Find where the given text appears and provide that cell's center as (X, Y) coordinate. 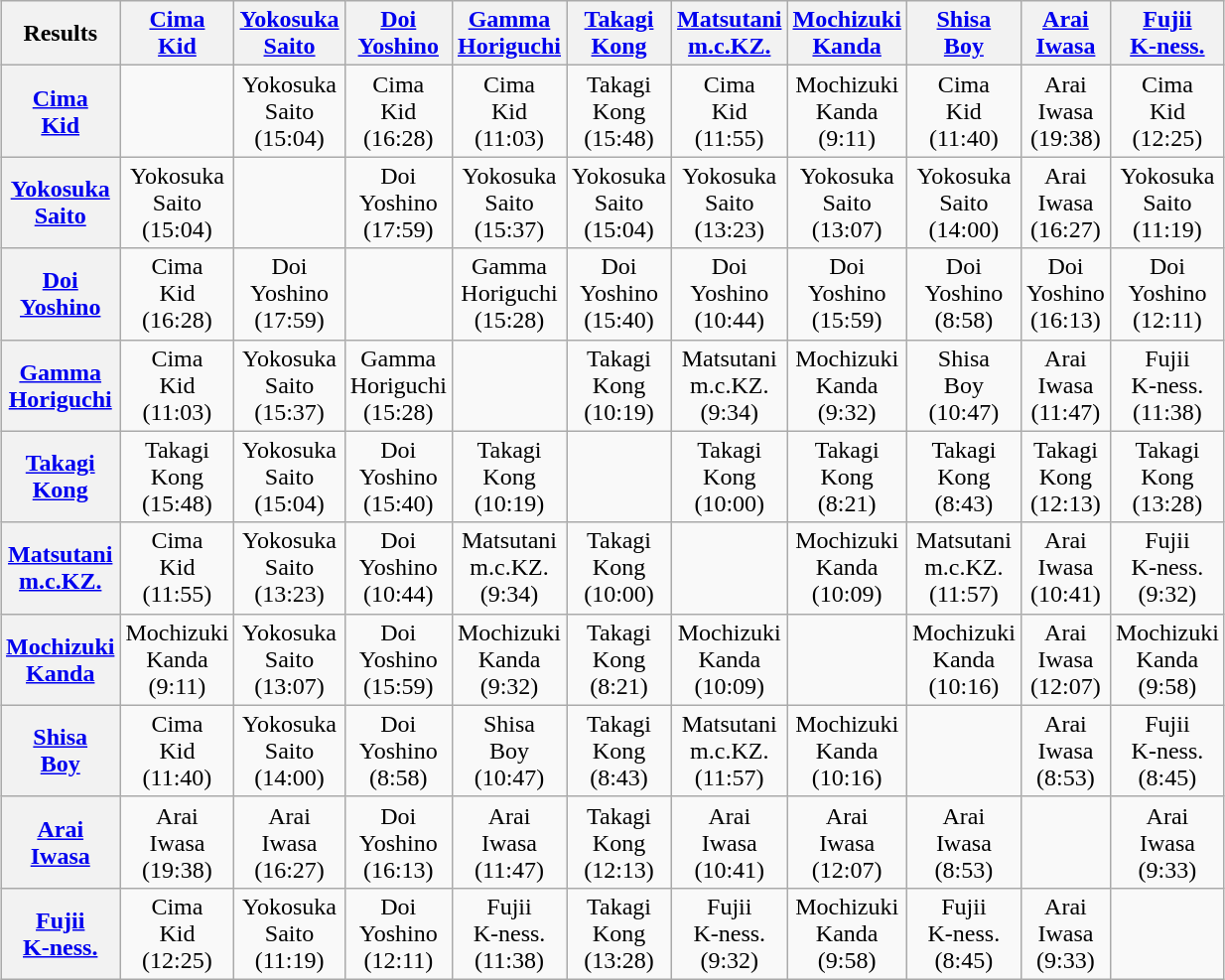
Results (61, 34)
